Search for the cell housing the specified text and yield its (x, y) center coordinate. 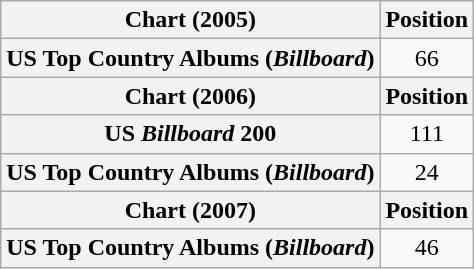
US Billboard 200 (190, 134)
Chart (2005) (190, 20)
Chart (2006) (190, 96)
24 (427, 172)
66 (427, 58)
46 (427, 248)
111 (427, 134)
Chart (2007) (190, 210)
